Capture the cell that displays the provided text and extract its (X, Y) central coordinate. 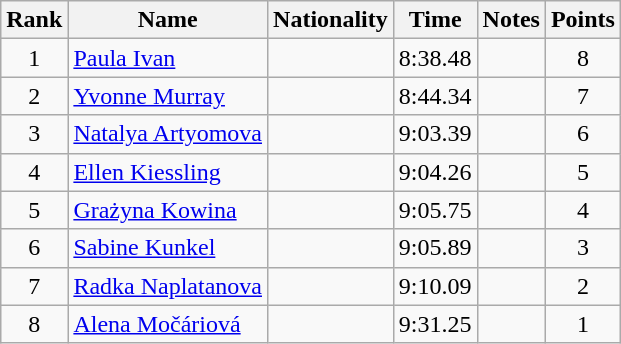
9:03.39 (435, 134)
9:31.25 (435, 324)
Alena Močáriová (168, 324)
Time (435, 20)
Ellen Kiessling (168, 172)
8:44.34 (435, 96)
Notes (511, 20)
Name (168, 20)
9:05.75 (435, 210)
Nationality (331, 20)
Paula Ivan (168, 58)
Grażyna Kowina (168, 210)
Radka Naplatanova (168, 286)
Natalya Artyomova (168, 134)
Sabine Kunkel (168, 248)
9:10.09 (435, 286)
9:04.26 (435, 172)
Rank (34, 20)
Points (582, 20)
8:38.48 (435, 58)
Yvonne Murray (168, 96)
9:05.89 (435, 248)
